Return (x, y) of the center of cell containing provided text 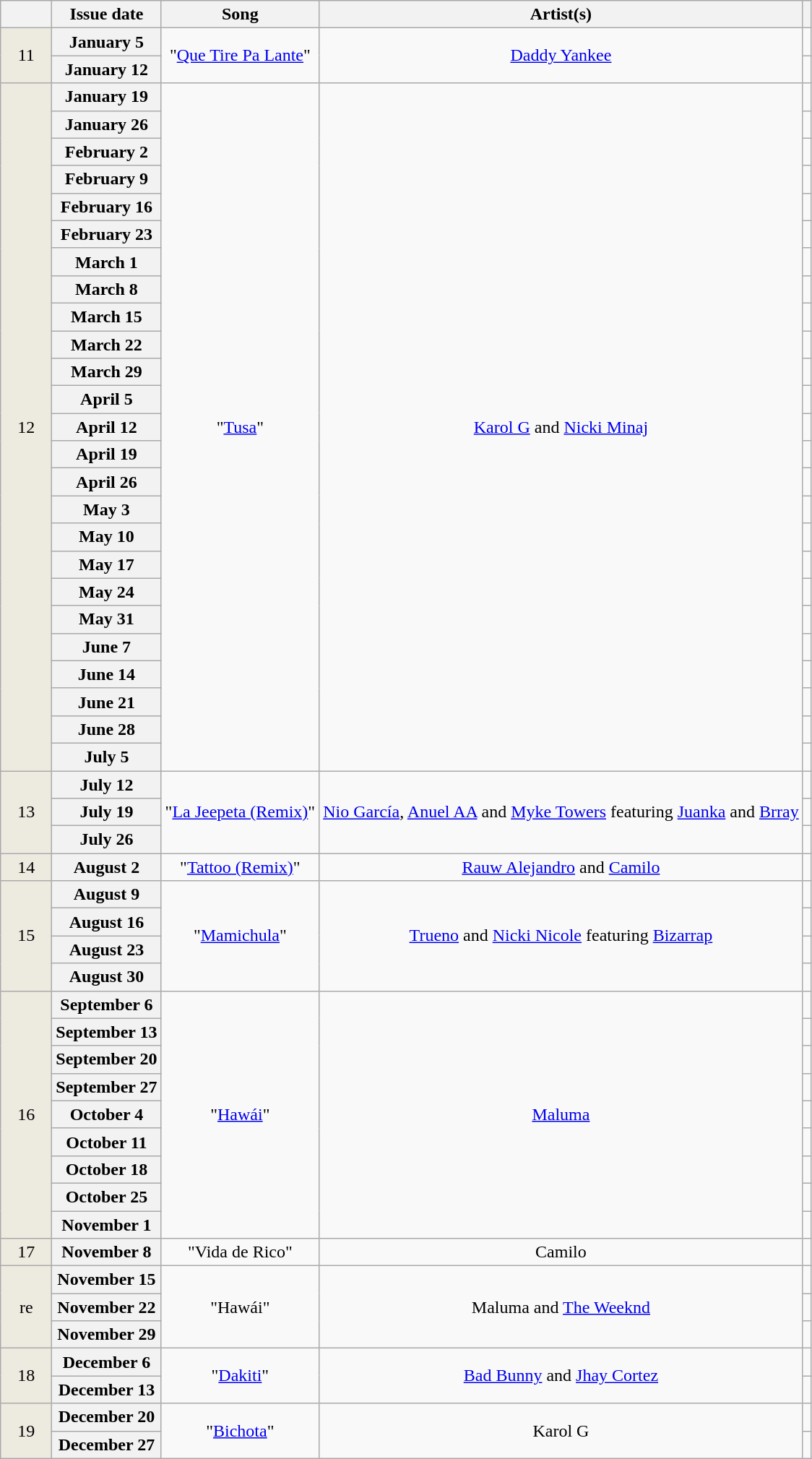
May 24 (107, 592)
August 23 (107, 950)
"Dakiti" (240, 1376)
"Tusa" (240, 427)
13 (26, 812)
November 8 (107, 1252)
March 22 (107, 345)
Maluma and The Weeknd (561, 1307)
14 (26, 867)
April 5 (107, 400)
18 (26, 1376)
12 (26, 427)
October 18 (107, 1169)
January 19 (107, 97)
19 (26, 1431)
April 26 (107, 482)
September 20 (107, 1059)
May 31 (107, 619)
April 12 (107, 427)
March 8 (107, 289)
11 (26, 56)
July 12 (107, 784)
June 7 (107, 647)
Karol G (561, 1431)
September 27 (107, 1087)
Rauw Alejandro and Camilo (561, 867)
Song (240, 14)
re (26, 1307)
January 26 (107, 124)
May 10 (107, 537)
February 9 (107, 179)
Nio García, Anuel AA and Myke Towers featuring Juanka and Brray (561, 812)
October 25 (107, 1197)
December 13 (107, 1390)
July 5 (107, 757)
"Tattoo (Remix)" (240, 867)
"La Jeepeta (Remix)" (240, 812)
February 23 (107, 234)
February 2 (107, 152)
Karol G and Nicki Minaj (561, 427)
December 6 (107, 1362)
March 15 (107, 317)
March 29 (107, 372)
November 15 (107, 1280)
Camilo (561, 1252)
July 19 (107, 812)
September 6 (107, 1004)
May 17 (107, 564)
17 (26, 1252)
Bad Bunny and Jhay Cortez (561, 1376)
August 30 (107, 977)
February 16 (107, 207)
"Mamichula" (240, 936)
Daddy Yankee (561, 56)
Maluma (561, 1114)
"Bichota" (240, 1431)
November 22 (107, 1307)
August 16 (107, 922)
December 20 (107, 1417)
June 28 (107, 729)
October 4 (107, 1114)
June 14 (107, 674)
January 5 (107, 42)
Artist(s) (561, 14)
June 21 (107, 702)
"Que Tire Pa Lante" (240, 56)
October 11 (107, 1142)
July 26 (107, 840)
16 (26, 1114)
15 (26, 936)
January 12 (107, 69)
November 29 (107, 1335)
April 19 (107, 455)
August 9 (107, 895)
September 13 (107, 1032)
Trueno and Nicki Nicole featuring Bizarrap (561, 936)
May 3 (107, 509)
Issue date (107, 14)
December 27 (107, 1445)
March 1 (107, 262)
November 1 (107, 1225)
August 2 (107, 867)
"Vida de Rico" (240, 1252)
